Scan for the cell matching the given text and deliver its (x, y) coordinate at center. 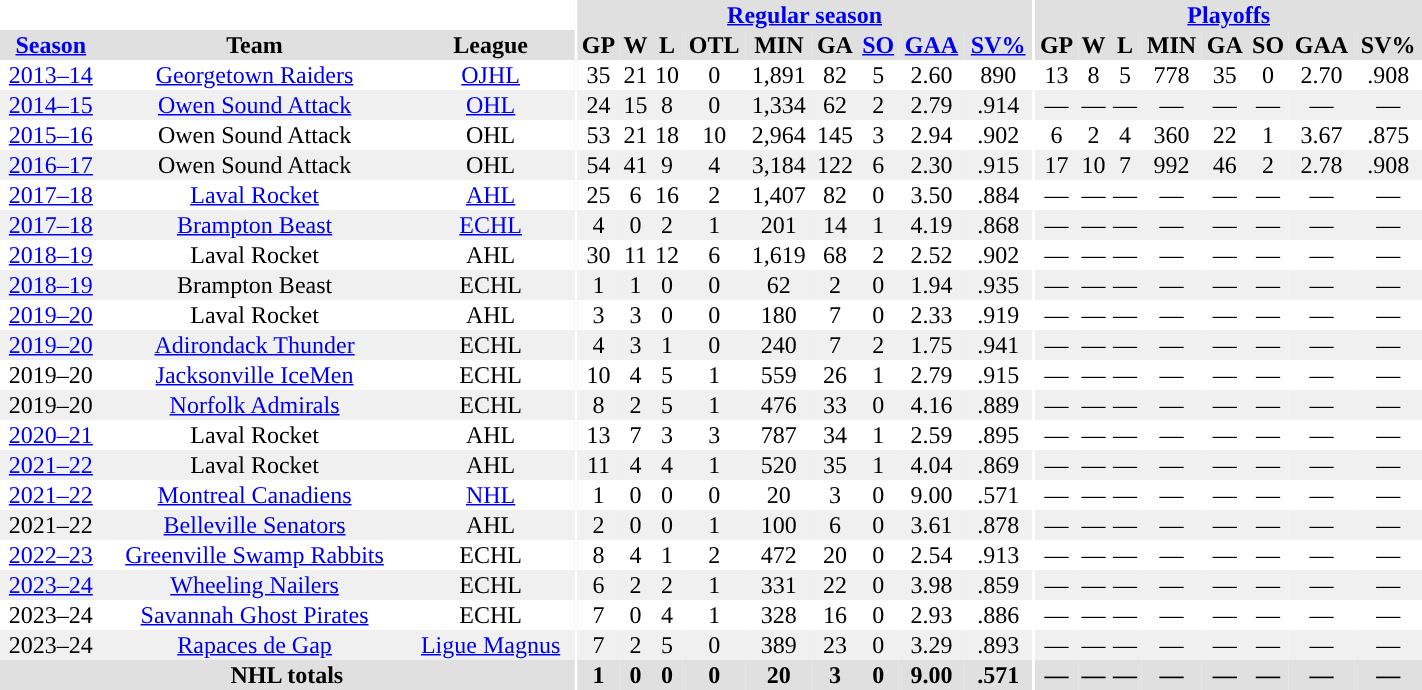
3.98 (932, 585)
472 (780, 555)
Savannah Ghost Pirates (255, 615)
180 (780, 315)
2.70 (1322, 75)
2.94 (932, 135)
Wheeling Nailers (255, 585)
2.93 (932, 615)
476 (780, 405)
.869 (998, 465)
Greenville Swamp Rabbits (255, 555)
.935 (998, 285)
23 (835, 645)
3.50 (932, 195)
2015–16 (51, 135)
54 (598, 165)
2.54 (932, 555)
OJHL (490, 75)
30 (598, 255)
Norfolk Admirals (255, 405)
33 (835, 405)
2,964 (780, 135)
.914 (998, 105)
Belleville Senators (255, 525)
778 (1172, 75)
Regular season (804, 15)
Georgetown Raiders (255, 75)
.889 (998, 405)
.913 (998, 555)
14 (835, 225)
68 (835, 255)
.893 (998, 645)
389 (780, 645)
41 (636, 165)
2.33 (932, 315)
3.29 (932, 645)
360 (1172, 135)
.868 (998, 225)
1,891 (780, 75)
NHL totals (287, 675)
1.75 (932, 345)
.941 (998, 345)
25 (598, 195)
3.67 (1322, 135)
1,334 (780, 105)
Playoffs (1228, 15)
NHL (490, 495)
.859 (998, 585)
2016–17 (51, 165)
.884 (998, 195)
34 (835, 435)
4.04 (932, 465)
240 (780, 345)
1.94 (932, 285)
24 (598, 105)
Rapaces de Gap (255, 645)
328 (780, 615)
46 (1225, 165)
17 (1056, 165)
122 (835, 165)
4.16 (932, 405)
559 (780, 375)
.919 (998, 315)
201 (780, 225)
2.59 (932, 435)
2.78 (1322, 165)
Adirondack Thunder (255, 345)
4.19 (932, 225)
Jacksonville IceMen (255, 375)
2020–21 (51, 435)
331 (780, 585)
100 (780, 525)
2013–14 (51, 75)
Ligue Magnus (490, 645)
OTL (714, 45)
2.60 (932, 75)
3,184 (780, 165)
Montreal Canadiens (255, 495)
145 (835, 135)
3.61 (932, 525)
15 (636, 105)
.895 (998, 435)
2014–15 (51, 105)
992 (1172, 165)
Team (255, 45)
12 (667, 255)
9 (667, 165)
.878 (998, 525)
.875 (1388, 135)
Season (51, 45)
520 (780, 465)
890 (998, 75)
18 (667, 135)
1,619 (780, 255)
2.30 (932, 165)
2022–23 (51, 555)
League (490, 45)
1,407 (780, 195)
53 (598, 135)
.886 (998, 615)
26 (835, 375)
2.52 (932, 255)
787 (780, 435)
